Determine the [X, Y] coordinate at the center of the cell enclosing the given text.  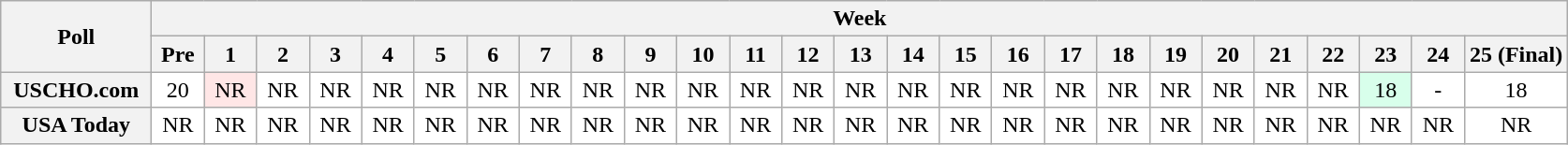
19 [1176, 54]
13 [861, 54]
USA Today [77, 125]
3 [335, 54]
1 [230, 54]
24 [1438, 54]
6 [493, 54]
Poll [77, 36]
25 (Final) [1516, 54]
21 [1280, 54]
17 [1071, 54]
10 [703, 54]
23 [1385, 54]
4 [388, 54]
16 [1018, 54]
15 [966, 54]
7 [545, 54]
22 [1333, 54]
12 [808, 54]
- [1438, 90]
9 [650, 54]
Pre [178, 54]
2 [283, 54]
14 [913, 54]
USCHO.com [77, 90]
5 [440, 54]
11 [755, 54]
Week [860, 19]
8 [598, 54]
